Output the [X, Y] coordinate of the center of the cell containing the given text.  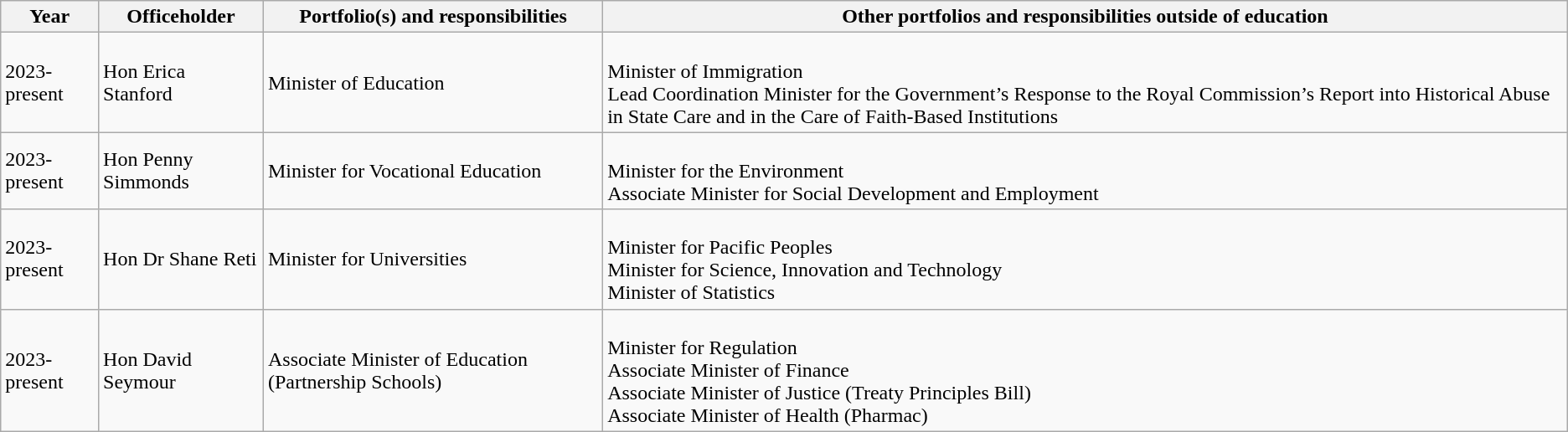
Minister for Pacific PeoplesMinister for Science, Innovation and TechnologyMinister of Statistics [1086, 260]
Minister for RegulationAssociate Minister of FinanceAssociate Minister of Justice (Treaty Principles Bill)Associate Minister of Health (Pharmac) [1086, 370]
Hon Penny Simmonds [181, 171]
Minister for Vocational Education [432, 171]
Officeholder [181, 17]
Hon Dr Shane Reti [181, 260]
Year [50, 17]
Minister of Education [432, 82]
Hon Erica Stanford [181, 82]
Associate Minister of Education (Partnership Schools) [432, 370]
Portfolio(s) and responsibilities [432, 17]
Minister for the EnvironmentAssociate Minister for Social Development and Employment [1086, 171]
Hon David Seymour [181, 370]
Other portfolios and responsibilities outside of education [1086, 17]
Minister for Universities [432, 260]
